Determine the (x, y) coordinate at the center of the cell enclosing the given text.  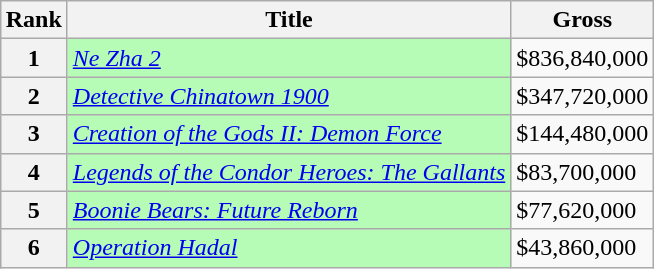
$83,700,000 (582, 172)
6 (34, 248)
Ne Zha 2 (288, 58)
Creation of the Gods II: Demon Force (288, 134)
Gross (582, 20)
$77,620,000 (582, 210)
5 (34, 210)
Boonie Bears: Future Reborn (288, 210)
$836,840,000 (582, 58)
4 (34, 172)
Rank (34, 20)
3 (34, 134)
$347,720,000 (582, 96)
2 (34, 96)
1 (34, 58)
Title (288, 20)
Legends of the Condor Heroes: The Gallants (288, 172)
$144,480,000 (582, 134)
Operation Hadal (288, 248)
Detective Chinatown 1900 (288, 96)
$43,860,000 (582, 248)
